Scan for the cell matching the given text and deliver its (x, y) coordinate at center. 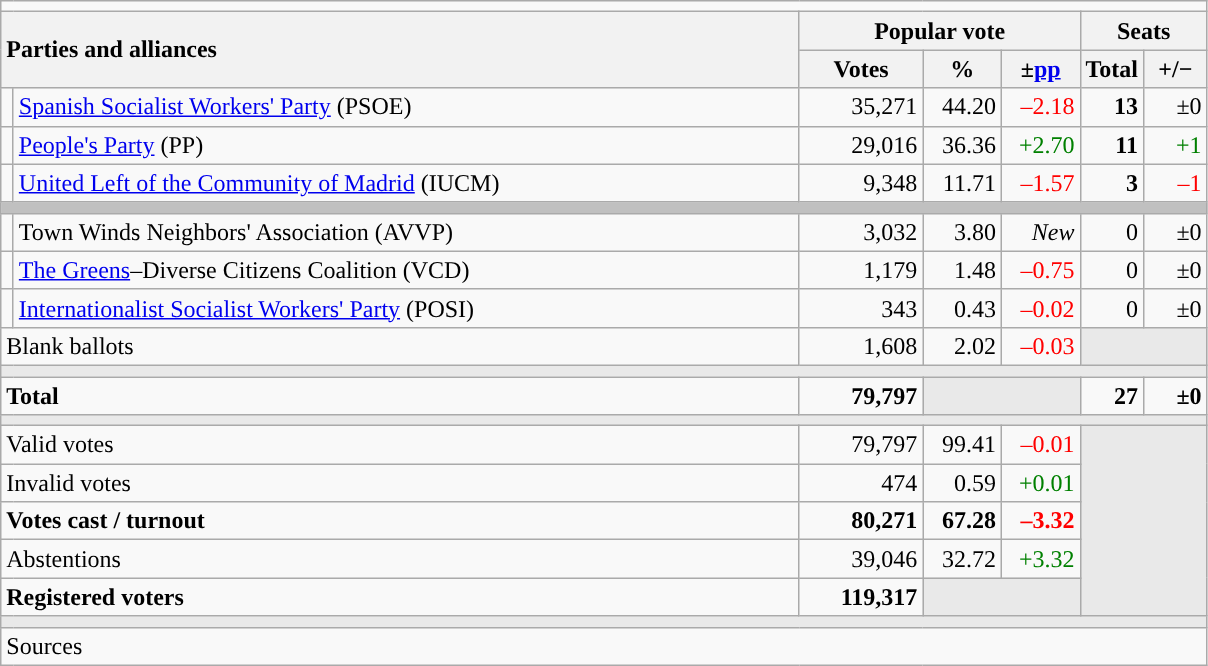
–0.03 (1040, 346)
Parties and alliances (400, 50)
67.28 (962, 521)
35,271 (861, 107)
0.43 (962, 308)
% (962, 69)
–1.57 (1040, 183)
3,032 (861, 232)
–1 (1176, 183)
Sources (604, 646)
–0.01 (1040, 445)
+1 (1176, 145)
Town Winds Neighbors' Association (AVVP) (406, 232)
Invalid votes (400, 483)
Valid votes (400, 445)
+0.01 (1040, 483)
Popular vote (940, 31)
–3.32 (1040, 521)
0.59 (962, 483)
32.72 (962, 559)
11 (1112, 145)
The Greens–Diverse Citizens Coalition (VCD) (406, 270)
+3.32 (1040, 559)
Seats (1144, 31)
+2.70 (1040, 145)
1,608 (861, 346)
39,046 (861, 559)
36.36 (962, 145)
3.80 (962, 232)
Blank ballots (400, 346)
Votes cast / turnout (400, 521)
27 (1112, 395)
United Left of the Community of Madrid (IUCM) (406, 183)
–2.18 (1040, 107)
New (1040, 232)
Abstentions (400, 559)
1,179 (861, 270)
13 (1112, 107)
Votes (861, 69)
3 (1112, 183)
–0.02 (1040, 308)
People's Party (PP) (406, 145)
80,271 (861, 521)
±pp (1040, 69)
99.41 (962, 445)
474 (861, 483)
1.48 (962, 270)
29,016 (861, 145)
Spanish Socialist Workers' Party (PSOE) (406, 107)
–0.75 (1040, 270)
2.02 (962, 346)
Internationalist Socialist Workers' Party (POSI) (406, 308)
119,317 (861, 597)
+/− (1176, 69)
343 (861, 308)
9,348 (861, 183)
44.20 (962, 107)
11.71 (962, 183)
Registered voters (400, 597)
